Identify which cell holds the provided text, then report its [x, y] central coordinate. 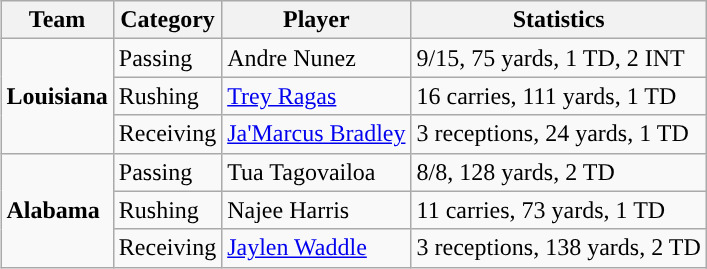
Player [316, 20]
Team [57, 20]
Ja'Marcus Bradley [316, 134]
Statistics [558, 20]
11 carries, 73 yards, 1 TD [558, 210]
8/8, 128 yards, 2 TD [558, 172]
Jaylen Waddle [316, 248]
Najee Harris [316, 210]
16 carries, 111 yards, 1 TD [558, 96]
Alabama [57, 210]
Andre Nunez [316, 58]
Category [167, 20]
Tua Tagovailoa [316, 172]
3 receptions, 138 yards, 2 TD [558, 248]
Trey Ragas [316, 96]
9/15, 75 yards, 1 TD, 2 INT [558, 58]
3 receptions, 24 yards, 1 TD [558, 134]
Louisiana [57, 96]
